Determine the [x, y] coordinate at the center of the cell enclosing the given text.  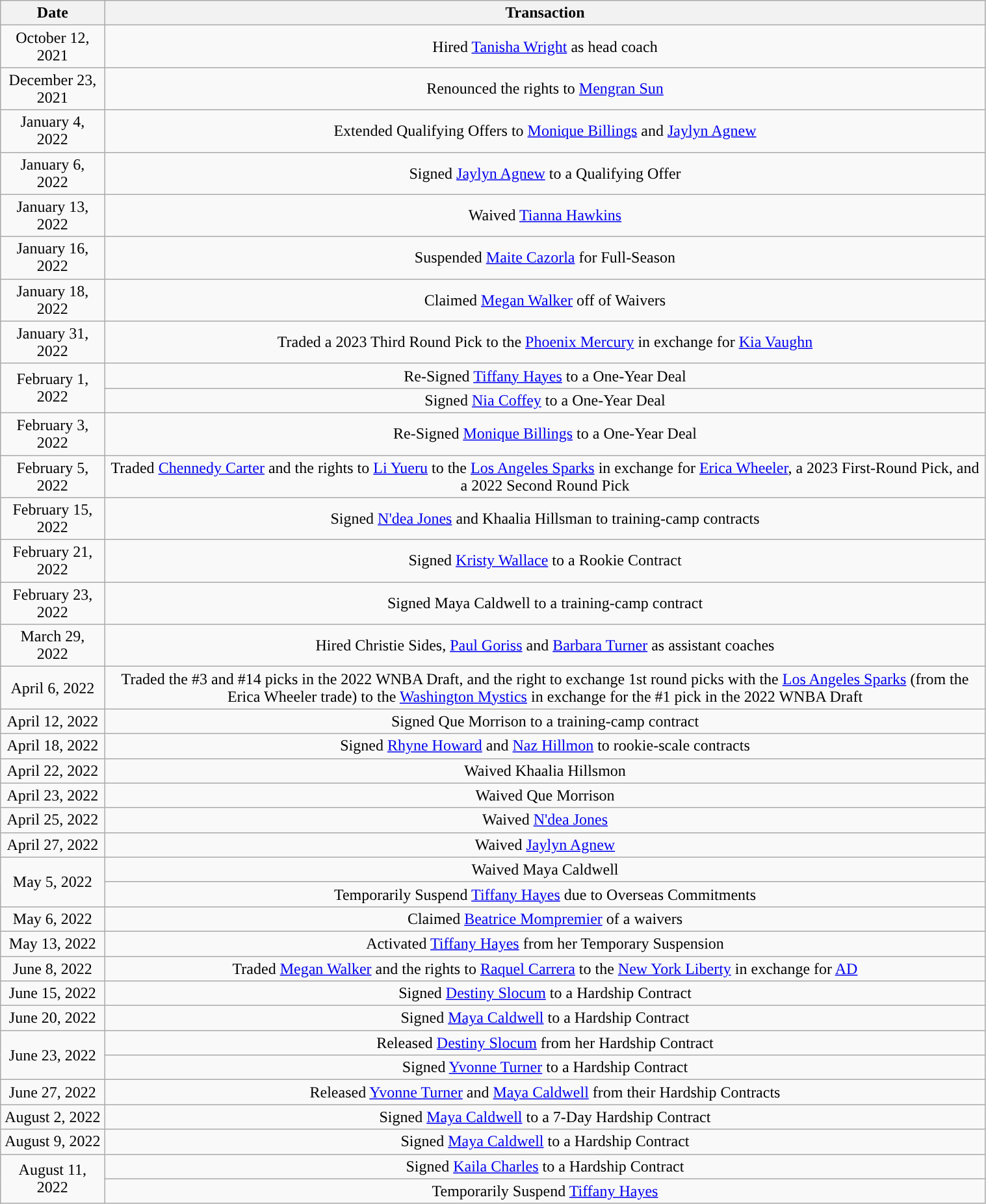
Re-Signed Tiffany Hayes to a One-Year Deal [545, 376]
Signed Destiny Slocum to a Hardship Contract [545, 993]
June 8, 2022 [53, 969]
January 31, 2022 [53, 342]
Signed Nia Coffey to a One-Year Deal [545, 400]
April 22, 2022 [53, 771]
February 23, 2022 [53, 603]
January 18, 2022 [53, 300]
Temporarily Suspend Tiffany Hayes [545, 1191]
August 11, 2022 [53, 1179]
Released Yvonne Turner and Maya Caldwell from their Hardship Contracts [545, 1092]
Waived Tianna Hawkins [545, 216]
Suspended Maite Cazorla for Full-Season [545, 257]
June 15, 2022 [53, 993]
May 6, 2022 [53, 919]
April 6, 2022 [53, 687]
June 23, 2022 [53, 1055]
Traded Megan Walker and the rights to Raquel Carrera to the New York Liberty in exchange for AD [545, 969]
Signed Kaila Charles to a Hardship Contract [545, 1166]
February 1, 2022 [53, 388]
Signed Kristy Wallace to a Rookie Contract [545, 561]
Date [53, 13]
Claimed Megan Walker off of Waivers [545, 300]
Transaction [545, 13]
January 6, 2022 [53, 173]
Waived Que Morrison [545, 795]
May 13, 2022 [53, 943]
Signed Jaylyn Agnew to a Qualifying Offer [545, 173]
January 4, 2022 [53, 131]
Waived N'dea Jones [545, 820]
April 12, 2022 [53, 721]
Renounced the rights to Mengran Sun [545, 88]
Released Destiny Slocum from her Hardship Contract [545, 1043]
April 27, 2022 [53, 845]
Waived Jaylyn Agnew [545, 845]
June 27, 2022 [53, 1092]
Hired Christie Sides, Paul Goriss and Barbara Turner as assistant coaches [545, 646]
Temporarily Suspend Tiffany Hayes due to Overseas Commitments [545, 894]
October 12, 2021 [53, 47]
August 2, 2022 [53, 1117]
Signed Yvonne Turner to a Hardship Contract [545, 1068]
Signed Maya Caldwell to a 7-Day Hardship Contract [545, 1117]
Waived Maya Caldwell [545, 869]
May 5, 2022 [53, 882]
January 13, 2022 [53, 216]
Re-Signed Monique Billings to a One-Year Deal [545, 434]
Extended Qualifying Offers to Monique Billings and Jaylyn Agnew [545, 131]
Traded a 2023 Third Round Pick to the Phoenix Mercury in exchange for Kia Vaughn [545, 342]
Claimed Beatrice Mompremier of a waivers [545, 919]
January 16, 2022 [53, 257]
Signed Maya Caldwell to a training-camp contract [545, 603]
December 23, 2021 [53, 88]
Signed Que Morrison to a training-camp contract [545, 721]
Signed Rhyne Howard and Naz Hillmon to rookie-scale contracts [545, 746]
April 25, 2022 [53, 820]
March 29, 2022 [53, 646]
February 21, 2022 [53, 561]
February 15, 2022 [53, 519]
February 5, 2022 [53, 476]
June 20, 2022 [53, 1018]
Signed N'dea Jones and Khaalia Hillsman to training-camp contracts [545, 519]
August 9, 2022 [53, 1142]
Hired Tanisha Wright as head coach [545, 47]
April 18, 2022 [53, 746]
Waived Khaalia Hillsmon [545, 771]
February 3, 2022 [53, 434]
Activated Tiffany Hayes from her Temporary Suspension [545, 943]
April 23, 2022 [53, 795]
